Output the (x, y) coordinate of the center of the cell containing the given text.  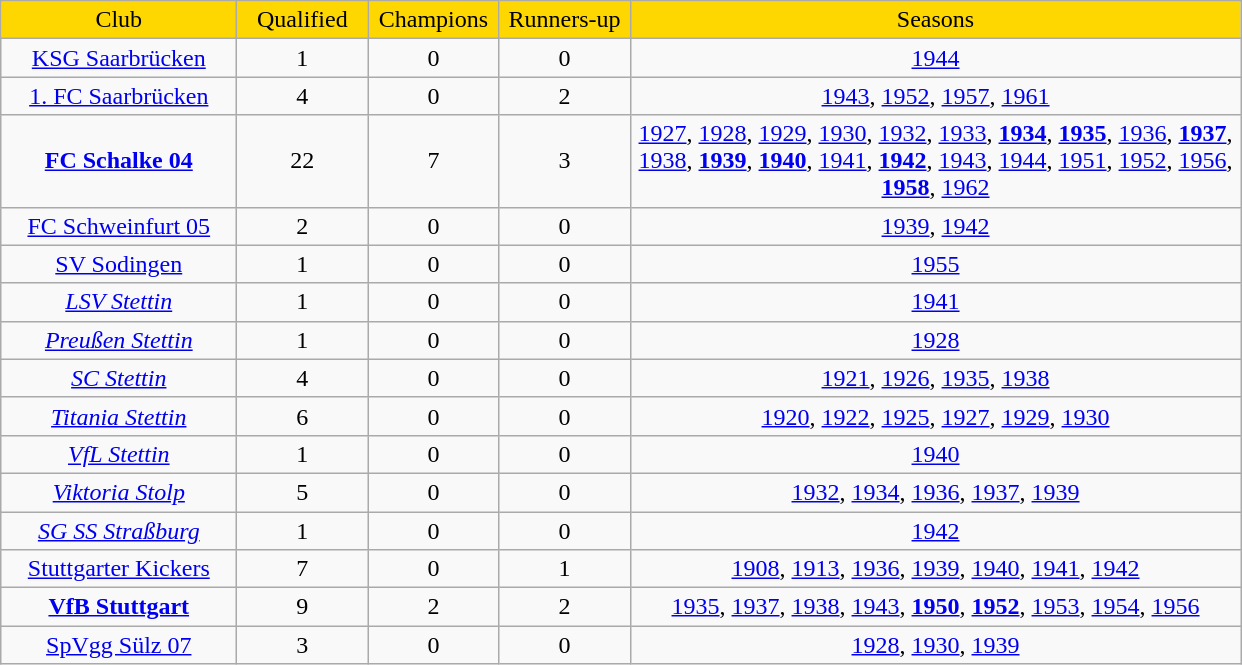
1943, 1952, 1957, 1961 (936, 96)
1927, 1928, 1929, 1930, 1932, 1933, 1934, 1935, 1936, 1937, 1938, 1939, 1940, 1941, 1942, 1943, 1944, 1951, 1952, 1956, 1958, 1962 (936, 161)
SC Stettin (119, 378)
Preußen Stettin (119, 340)
1. FC Saarbrücken (119, 96)
VfL Stettin (119, 454)
6 (302, 416)
Champions (434, 20)
Club (119, 20)
Stuttgarter Kickers (119, 569)
LSV Stettin (119, 302)
9 (302, 607)
Runners-up (564, 20)
22 (302, 161)
Titania Stettin (119, 416)
1920, 1922, 1925, 1927, 1929, 1930 (936, 416)
1921, 1926, 1935, 1938 (936, 378)
VfB Stuttgart (119, 607)
FC Schalke 04 (119, 161)
1940 (936, 454)
SpVgg Sülz 07 (119, 645)
1928, 1930, 1939 (936, 645)
1942 (936, 531)
1935, 1937, 1938, 1943, 1950, 1952, 1953, 1954, 1956 (936, 607)
KSG Saarbrücken (119, 58)
SG SS Straßburg (119, 531)
FC Schweinfurt 05 (119, 226)
1908, 1913, 1936, 1939, 1940, 1941, 1942 (936, 569)
1928 (936, 340)
Viktoria Stolp (119, 492)
1939, 1942 (936, 226)
Qualified (302, 20)
1932, 1934, 1936, 1937, 1939 (936, 492)
1955 (936, 264)
5 (302, 492)
1944 (936, 58)
SV Sodingen (119, 264)
1941 (936, 302)
Seasons (936, 20)
